Provide the [X, Y] coordinate of the cell's center where the given text is located.  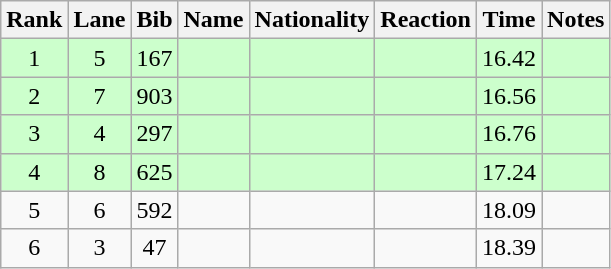
Notes [576, 20]
167 [154, 58]
Lane [100, 20]
903 [154, 96]
47 [154, 248]
Time [510, 20]
Rank [34, 20]
Reaction [426, 20]
16.42 [510, 58]
297 [154, 134]
625 [154, 172]
16.76 [510, 134]
2 [34, 96]
592 [154, 210]
Name [214, 20]
18.09 [510, 210]
8 [100, 172]
1 [34, 58]
18.39 [510, 248]
Bib [154, 20]
Nationality [312, 20]
7 [100, 96]
17.24 [510, 172]
16.56 [510, 96]
